Return the [x, y] coordinate for the center point of the cell that contains the specified text.  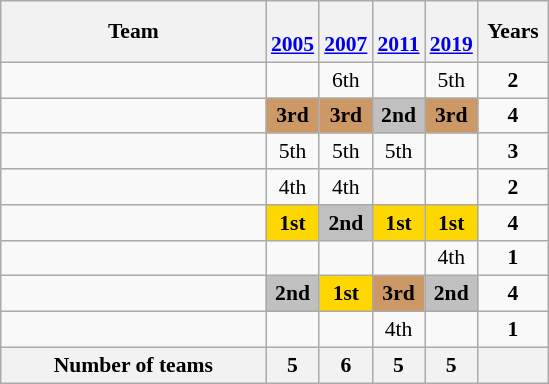
Team [134, 32]
2019 [452, 32]
6 [346, 365]
3 [513, 152]
Number of teams [134, 365]
2005 [292, 32]
2011 [398, 32]
2007 [346, 32]
Years [513, 32]
6th [346, 80]
